Return [x, y] of the center of cell containing provided text 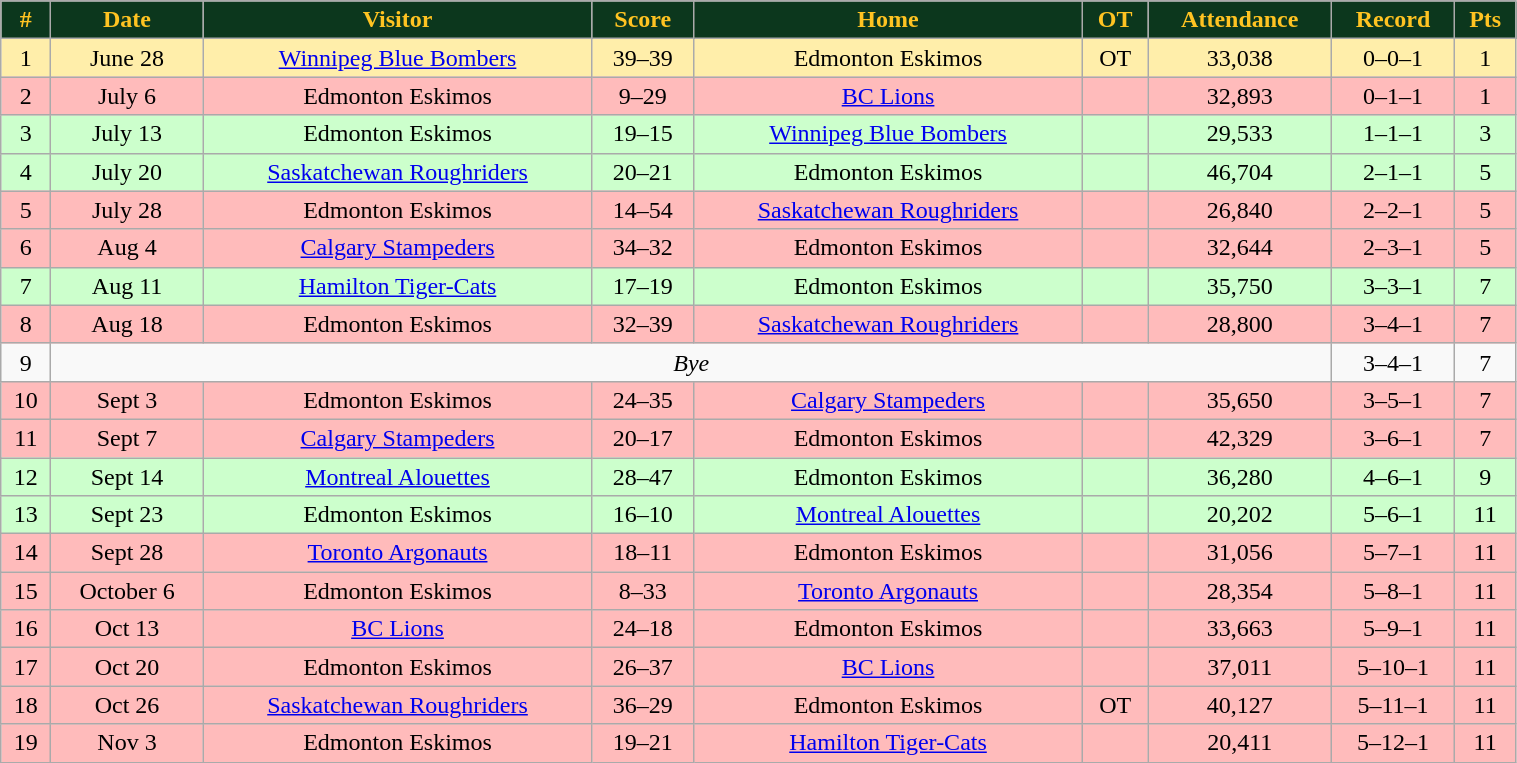
6 [26, 248]
26–37 [643, 667]
Sept 14 [127, 477]
3–5–1 [1394, 400]
Oct 26 [127, 705]
3–6–1 [1394, 438]
Record [1394, 20]
3–3–1 [1394, 286]
2–2–1 [1394, 210]
October 6 [127, 591]
28,354 [1240, 591]
36,280 [1240, 477]
July 13 [127, 134]
14–54 [643, 210]
32–39 [643, 324]
35,750 [1240, 286]
4 [26, 172]
31,056 [1240, 553]
June 28 [127, 58]
5–6–1 [1394, 515]
10 [26, 400]
2–3–1 [1394, 248]
35,650 [1240, 400]
20–17 [643, 438]
13 [26, 515]
16 [26, 629]
0–1–1 [1394, 96]
Aug 4 [127, 248]
17 [26, 667]
37,011 [1240, 667]
24–18 [643, 629]
20,202 [1240, 515]
4–6–1 [1394, 477]
5–7–1 [1394, 553]
Sept 3 [127, 400]
Bye [692, 362]
Aug 18 [127, 324]
24–35 [643, 400]
Oct 20 [127, 667]
40,127 [1240, 705]
32,893 [1240, 96]
Pts [1485, 20]
9–29 [643, 96]
28–47 [643, 477]
Date [127, 20]
Aug 11 [127, 286]
36–29 [643, 705]
18 [26, 705]
Sept 23 [127, 515]
42,329 [1240, 438]
0–0–1 [1394, 58]
July 20 [127, 172]
28,800 [1240, 324]
32,644 [1240, 248]
12 [26, 477]
33,663 [1240, 629]
Score [643, 20]
19 [26, 743]
Home [888, 20]
34–32 [643, 248]
20–21 [643, 172]
Nov 3 [127, 743]
19–15 [643, 134]
16–10 [643, 515]
46,704 [1240, 172]
14 [26, 553]
July 28 [127, 210]
17–19 [643, 286]
Visitor [398, 20]
26,840 [1240, 210]
8–33 [643, 591]
Attendance [1240, 20]
Sept 7 [127, 438]
5–8–1 [1394, 591]
20,411 [1240, 743]
# [26, 20]
29,533 [1240, 134]
5–12–1 [1394, 743]
19–21 [643, 743]
5–10–1 [1394, 667]
33,038 [1240, 58]
18–11 [643, 553]
1–1–1 [1394, 134]
Sept 28 [127, 553]
5–11–1 [1394, 705]
2 [26, 96]
July 6 [127, 96]
Oct 13 [127, 629]
15 [26, 591]
5–9–1 [1394, 629]
2–1–1 [1394, 172]
39–39 [643, 58]
8 [26, 324]
